Return the (x, y) coordinate for the center point of the cell that contains the specified text.  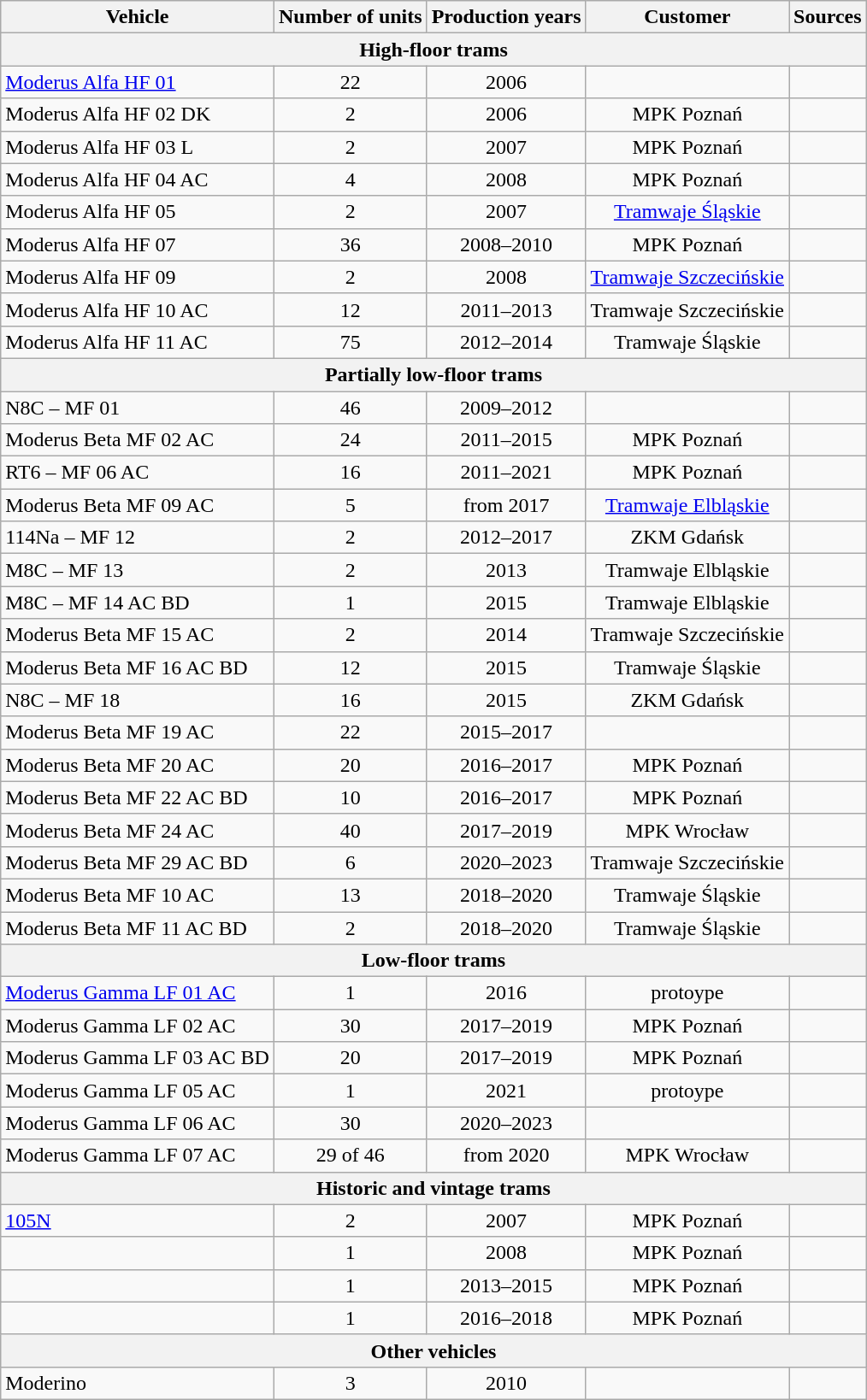
2013 (506, 570)
Moderus Beta MF 29 AC BD (138, 862)
2014 (506, 635)
4 (351, 179)
Moderus Alfa HF 11 AC (138, 342)
N8C – MF 18 (138, 700)
Other vehicles (433, 1350)
2011–2015 (506, 440)
Moderus Beta MF 24 AC (138, 830)
Moderus Gamma LF 02 AC (138, 1026)
Moderus Alfa HF 03 L (138, 147)
Moderus Alfa HF 05 (138, 212)
2016 (506, 993)
Moderus Gamma LF 06 AC (138, 1123)
Production years (506, 17)
Moderus Alfa HF 10 AC (138, 309)
40 (351, 830)
2008–2010 (506, 244)
6 (351, 862)
5 (351, 505)
2009–2012 (506, 408)
N8C – MF 01 (138, 408)
24 (351, 440)
Moderus Gamma LF 01 AC (138, 993)
2012–2014 (506, 342)
2011–2013 (506, 309)
Sources (828, 17)
Low-floor trams (433, 961)
46 (351, 408)
2010 (506, 1383)
Moderus Alfa HF 07 (138, 244)
Moderus Beta MF 20 AC (138, 765)
Vehicle (138, 17)
Historic and vintage trams (433, 1188)
13 (351, 895)
2013–2015 (506, 1285)
75 (351, 342)
36 (351, 244)
Moderus Beta MF 19 AC (138, 732)
2012–2017 (506, 538)
105N (138, 1221)
Customer (687, 17)
2016–2018 (506, 1318)
Partially low-floor trams (433, 374)
Moderus Gamma LF 03 AC BD (138, 1058)
Moderus Beta MF 10 AC (138, 895)
from 2020 (506, 1156)
Moderus Beta MF 22 AC BD (138, 797)
Moderus Beta MF 02 AC (138, 440)
Moderus Beta MF 09 AC (138, 505)
RT6 – MF 06 AC (138, 473)
Moderus Beta MF 15 AC (138, 635)
2011–2021 (506, 473)
Moderus Alfa HF 02 DK (138, 115)
M8C – MF 14 AC BD (138, 603)
2021 (506, 1091)
Moderus Alfa HF 09 (138, 277)
29 of 46 (351, 1156)
M8C – MF 13 (138, 570)
Moderus Beta MF 16 AC BD (138, 668)
10 (351, 797)
High-floor trams (433, 50)
Moderus Beta MF 11 AC BD (138, 927)
Moderus Alfa HF 01 (138, 82)
Number of units (351, 17)
2015–2017 (506, 732)
from 2017 (506, 505)
Moderino (138, 1383)
Moderus Gamma LF 07 AC (138, 1156)
114Na – MF 12 (138, 538)
Moderus Gamma LF 05 AC (138, 1091)
Moderus Alfa HF 04 AC (138, 179)
3 (351, 1383)
